Identify which cell holds the provided text, then report its [X, Y] central coordinate. 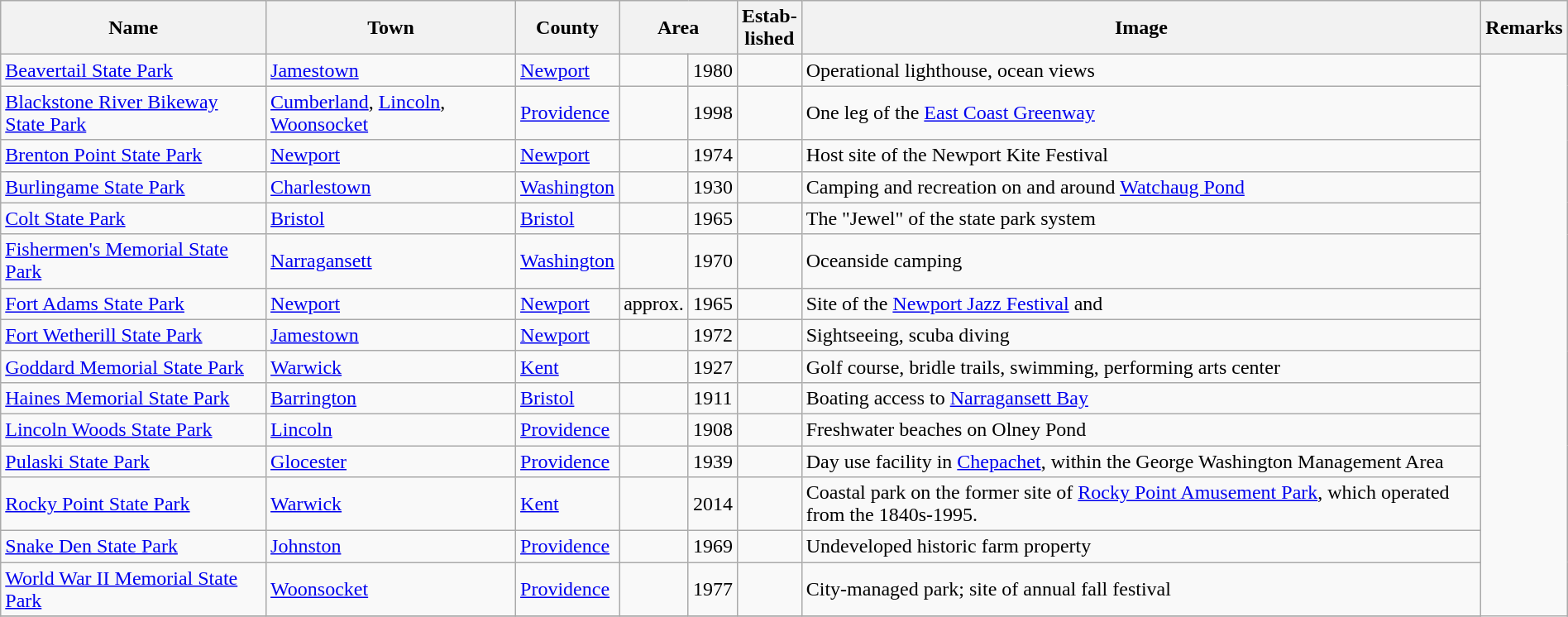
Johnston [391, 547]
Lincoln Woods State Park [134, 429]
Fort Wetherill State Park [134, 335]
Burlingame State Park [134, 187]
One leg of the East Coast Greenway [1141, 112]
The "Jewel" of the state park system [1141, 218]
1970 [713, 261]
Beavertail State Park [134, 70]
Haines Memorial State Park [134, 398]
Pulaski State Park [134, 461]
1980 [713, 70]
Lincoln [391, 429]
County [567, 28]
Camping and recreation on and around Watchaug Pond [1141, 187]
Narragansett [391, 261]
1908 [713, 429]
Rocky Point State Park [134, 505]
Undeveloped historic farm property [1141, 547]
Colt State Park [134, 218]
Boating access to Narragansett Bay [1141, 398]
Sightseeing, scuba diving [1141, 335]
1927 [713, 366]
Blackstone River Bikeway State Park [134, 112]
1974 [713, 155]
Town [391, 28]
Fort Adams State Park [134, 304]
Barrington [391, 398]
1977 [713, 589]
Golf course, bridle trails, swimming, performing arts center [1141, 366]
City-managed park; site of annual fall festival [1141, 589]
Estab-lished [769, 28]
1930 [713, 187]
Coastal park on the former site of Rocky Point Amusement Park, which operated from the 1840s-1995. [1141, 505]
Area [678, 28]
1911 [713, 398]
Glocester [391, 461]
1969 [713, 547]
approx. [654, 304]
World War II Memorial State Park [134, 589]
Day use facility in Chepachet, within the George Washington Management Area [1141, 461]
Woonsocket [391, 589]
Fishermen's Memorial State Park [134, 261]
Cumberland, Lincoln, Woonsocket [391, 112]
1998 [713, 112]
Freshwater beaches on Olney Pond [1141, 429]
1972 [713, 335]
Snake Den State Park [134, 547]
Goddard Memorial State Park [134, 366]
Brenton Point State Park [134, 155]
1939 [713, 461]
Operational lighthouse, ocean views [1141, 70]
Charlestown [391, 187]
2014 [713, 505]
Name [134, 28]
Host site of the Newport Kite Festival [1141, 155]
Remarks [1524, 28]
Site of the Newport Jazz Festival and [1141, 304]
Image [1141, 28]
Oceanside camping [1141, 261]
